Find where the given text appears and provide that cell's center as (x, y) coordinate. 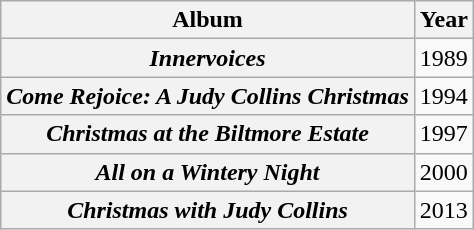
Christmas with Judy Collins (208, 210)
1994 (444, 96)
2000 (444, 172)
All on a Wintery Night (208, 172)
2013 (444, 210)
Year (444, 20)
Come Rejoice: A Judy Collins Christmas (208, 96)
1989 (444, 58)
Album (208, 20)
1997 (444, 134)
Innervoices (208, 58)
Christmas at the Biltmore Estate (208, 134)
